Identify which cell holds the provided text, then report its (X, Y) central coordinate. 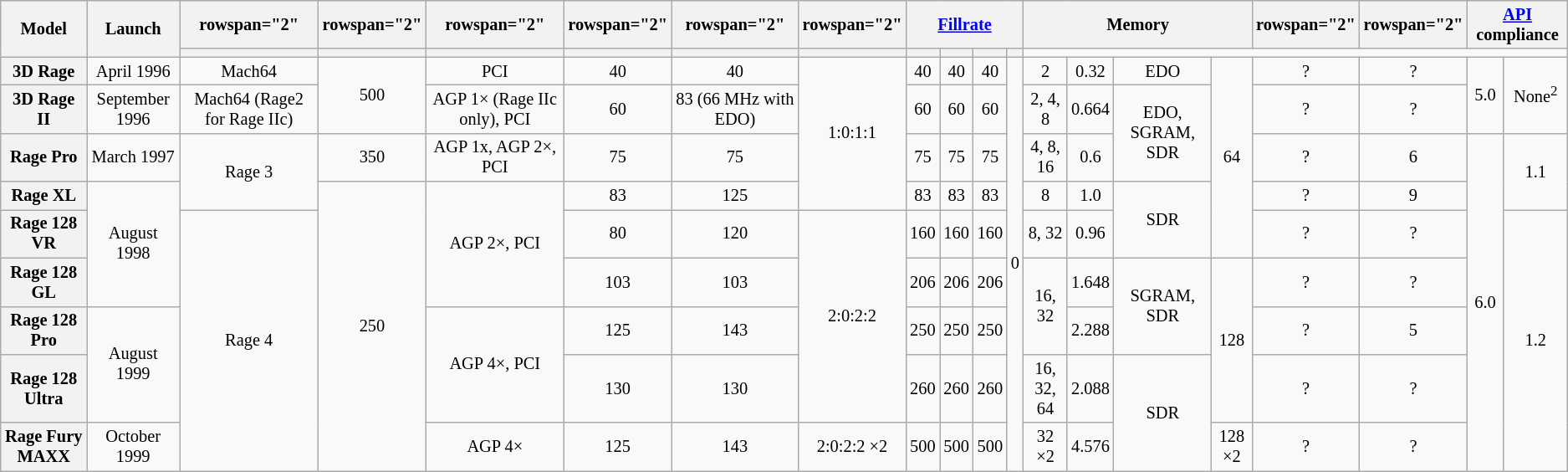
5 (1413, 331)
Rage 128 GL (43, 282)
Mach64 (Rage2 for Rage IIc) (249, 109)
6 (1413, 157)
AGP 1× (Rage IIc only), PCI (495, 109)
Model (43, 28)
2.088 (1090, 388)
Rage XL (43, 196)
API compliance (1517, 24)
8, 32 (1045, 233)
Launch (134, 28)
3D Rage (43, 71)
0.664 (1090, 109)
August 1998 (134, 244)
4.576 (1090, 447)
Rage 128 VR (43, 233)
0.96 (1090, 233)
16, 32, 64 (1045, 388)
None2 (1535, 95)
2:0:2:2 ×2 (853, 447)
August 1999 (134, 365)
1.1 (1535, 171)
350 (373, 157)
2 (1045, 71)
Rage 3 (249, 171)
EDO (1162, 71)
0.32 (1090, 71)
AGP 4×, PCI (495, 365)
Fillrate (965, 24)
0.6 (1090, 157)
32 ×2 (1045, 447)
AGP 2×, PCI (495, 244)
64 (1232, 157)
Rage 4 (249, 340)
PCI (495, 71)
9 (1413, 196)
2, 4, 8 (1045, 109)
October 1999 (134, 447)
0 (1015, 264)
September 1996 (134, 109)
5.0 (1485, 95)
1:0:1:1 (853, 134)
2:0:2:2 (853, 316)
EDO, SGRAM, SDR (1162, 132)
Rage Pro (43, 157)
16, 32 (1045, 306)
Rage 128 Pro (43, 331)
Mach64 (249, 71)
2.288 (1090, 331)
3D Rage II (43, 109)
1.0 (1090, 196)
Rage 128 Ultra (43, 388)
1.648 (1090, 282)
4, 8, 16 (1045, 157)
Rage Fury MAXX (43, 447)
83 (66 MHz with EDO) (735, 109)
March 1997 (134, 157)
128 ×2 (1232, 447)
SGRAM, SDR (1162, 306)
1.2 (1535, 340)
8 (1045, 196)
AGP 4× (495, 447)
6.0 (1485, 302)
120 (735, 233)
80 (617, 233)
Memory (1137, 24)
128 (1232, 340)
AGP 1x, AGP 2×, PCI (495, 157)
April 1996 (134, 71)
